Locate the cell with the specified text and output its (X, Y) center coordinate. 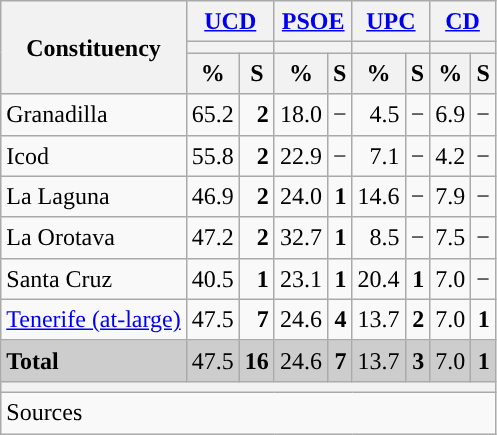
Tenerife (at-large) (94, 320)
32.7 (300, 238)
14.6 (378, 196)
UPC (391, 22)
Santa Cruz (94, 278)
4 (340, 320)
47.2 (212, 238)
65.2 (212, 114)
22.9 (300, 156)
Total (94, 360)
Granadilla (94, 114)
40.5 (212, 278)
7.9 (450, 196)
4.5 (378, 114)
55.8 (212, 156)
46.9 (212, 196)
Constituency (94, 48)
La Laguna (94, 196)
UCD (230, 22)
PSOE (313, 22)
18.0 (300, 114)
20.4 (378, 278)
Icod (94, 156)
3 (418, 360)
8.5 (378, 238)
Sources (248, 412)
23.1 (300, 278)
7.1 (378, 156)
6.9 (450, 114)
CD (463, 22)
16 (256, 360)
La Orotava (94, 238)
7.5 (450, 238)
24.0 (300, 196)
4.2 (450, 156)
